Search for the cell housing the specified text and yield its (x, y) center coordinate. 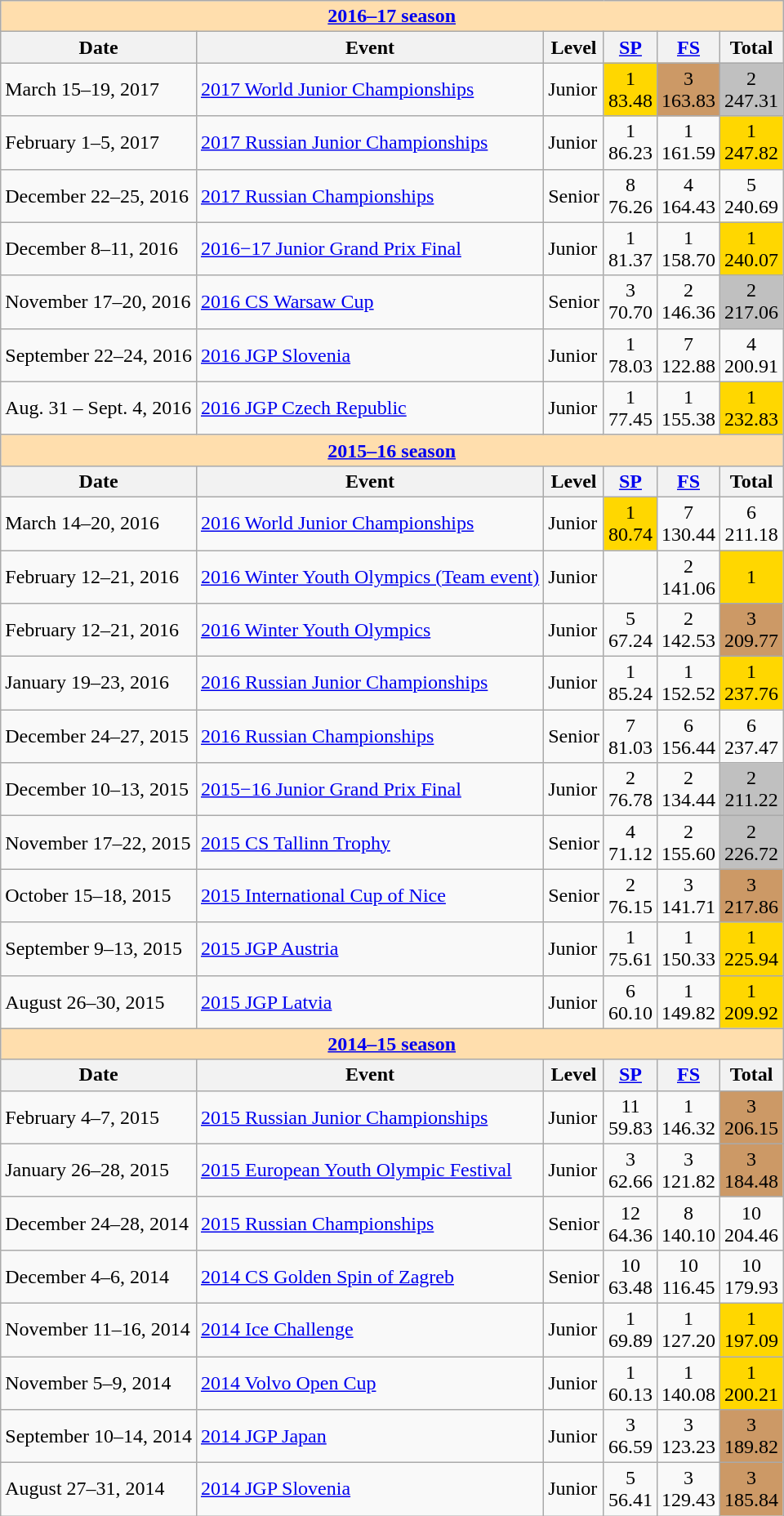
2014 CS Golden Spin of Zagreb (369, 1276)
Aug. 31 – Sept. 4, 2016 (99, 408)
1 150.33 (688, 949)
2016−17 Junior Grand Prix Final (369, 248)
2 217.06 (751, 302)
2015 CS Tallinn Trophy (369, 843)
7 130.44 (688, 523)
2 211.22 (751, 789)
December 4–6, 2014 (99, 1276)
2015–16 season (392, 450)
1 146.32 (688, 1117)
2015−16 Junior Grand Prix Final (369, 789)
4 164.43 (688, 196)
December 8–11, 2016 (99, 248)
1 240.07 (751, 248)
1 75.61 (630, 949)
2016 Winter Youth Olympics (369, 631)
3 66.59 (630, 1436)
1 152.52 (688, 683)
2016 Russian Championships (369, 737)
3 141.71 (688, 895)
2015 International Cup of Nice (369, 895)
7 81.03 (630, 737)
6 156.44 (688, 737)
5 56.41 (630, 1490)
2 247.31 (751, 90)
December 22–25, 2016 (99, 196)
3 70.70 (630, 302)
1 140.08 (688, 1382)
2016 JGP Slovenia (369, 354)
2017 Russian Championships (369, 196)
2016 World Junior Championships (369, 523)
2015 Russian Junior Championships (369, 1117)
2014 JGP Slovenia (369, 1490)
December 24–28, 2014 (99, 1224)
2015 European Youth Olympic Festival (369, 1170)
1 85.24 (630, 683)
2014 Volvo Open Cup (369, 1382)
January 26–28, 2015 (99, 1170)
10 179.93 (751, 1276)
November 5–9, 2014 (99, 1382)
March 15–19, 2017 (99, 90)
1 78.03 (630, 354)
3 184.48 (751, 1170)
2 76.15 (630, 895)
1 200.21 (751, 1382)
2015 JGP Austria (369, 949)
6 60.10 (630, 1001)
August 27–31, 2014 (99, 1490)
3 163.83 (688, 90)
4 71.12 (630, 843)
2016 Winter Youth Olympics (Team event) (369, 577)
1 247.82 (751, 142)
2016 Russian Junior Championships (369, 683)
September 9–13, 2015 (99, 949)
1 237.76 (751, 683)
1 197.09 (751, 1330)
1 158.70 (688, 248)
3 209.77 (751, 631)
10 204.46 (751, 1224)
1 81.37 (630, 248)
2014 Ice Challenge (369, 1330)
5 67.24 (630, 631)
10 63.48 (630, 1276)
1 225.94 (751, 949)
6 237.47 (751, 737)
August 26–30, 2015 (99, 1001)
December 24–27, 2015 (99, 737)
2017 World Junior Championships (369, 90)
September 10–14, 2014 (99, 1436)
2 155.60 (688, 843)
2 76.78 (630, 789)
1 80.74 (630, 523)
7 122.88 (688, 354)
3 189.82 (751, 1436)
1 86.23 (630, 142)
3 217.86 (751, 895)
February 4–7, 2015 (99, 1117)
2 146.36 (688, 302)
January 19–23, 2016 (99, 683)
2016–17 season (392, 16)
1 127.20 (688, 1330)
March 14–20, 2016 (99, 523)
2014 JGP Japan (369, 1436)
6 211.18 (751, 523)
1 69.89 (630, 1330)
5 240.69 (751, 196)
2 226.72 (751, 843)
2 142.53 (688, 631)
3 185.84 (751, 1490)
2017 Russian Junior Championships (369, 142)
December 10–13, 2015 (99, 789)
3 62.66 (630, 1170)
October 15–18, 2015 (99, 895)
11 59.83 (630, 1117)
November 17–22, 2015 (99, 843)
12 64.36 (630, 1224)
1 60.13 (630, 1382)
1 77.45 (630, 408)
3 129.43 (688, 1490)
10 116.45 (688, 1276)
2014–15 season (392, 1044)
1 209.92 (751, 1001)
November 17–20, 2016 (99, 302)
2016 CS Warsaw Cup (369, 302)
1 83.48 (630, 90)
2 134.44 (688, 789)
1 232.83 (751, 408)
8 140.10 (688, 1224)
1 155.38 (688, 408)
November 11–16, 2014 (99, 1330)
2015 Russian Championships (369, 1224)
1 (751, 577)
September 22–24, 2016 (99, 354)
4 200.91 (751, 354)
2016 JGP Czech Republic (369, 408)
2015 JGP Latvia (369, 1001)
2 141.06 (688, 577)
1 161.59 (688, 142)
8 76.26 (630, 196)
3 123.23 (688, 1436)
3 121.82 (688, 1170)
February 1–5, 2017 (99, 142)
1 149.82 (688, 1001)
3 206.15 (751, 1117)
